Locate the cell with the specified text and output its [X, Y] center coordinate. 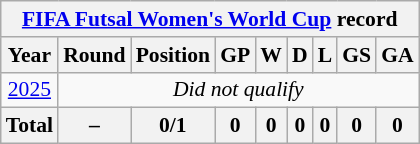
L [326, 55]
Round [94, 55]
W [271, 55]
2025 [30, 90]
Total [30, 126]
FIFA Futsal Women's World Cup record [210, 19]
– [94, 126]
Position [173, 55]
Did not qualify [238, 90]
GS [356, 55]
0/1 [173, 126]
Year [30, 55]
GP [235, 55]
GA [398, 55]
D [300, 55]
